Detect which cell encompasses the target text, then output its [x, y] center coordinate. 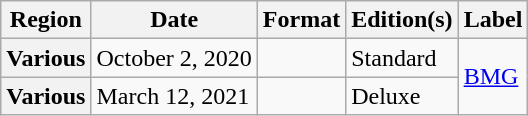
Label [493, 20]
October 2, 2020 [174, 58]
Region [46, 20]
Standard [402, 58]
March 12, 2021 [174, 96]
Deluxe [402, 96]
Format [301, 20]
Edition(s) [402, 20]
BMG [493, 77]
Date [174, 20]
